Scan for the cell matching the given text and deliver its [X, Y] coordinate at center. 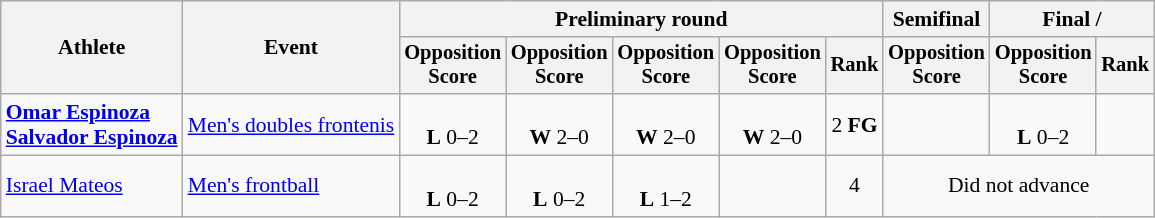
Men's frontball [292, 186]
Did not advance [1018, 186]
Men's doubles frontenis [292, 124]
Event [292, 48]
4 [855, 186]
Semifinal [936, 19]
L 1–2 [666, 186]
Israel Mateos [92, 186]
2 FG [855, 124]
Athlete [92, 48]
Preliminary round [641, 19]
Omar EspinozaSalvador Espinoza [92, 124]
Final / [1072, 19]
